From the cell containing the given text, extract its center point as [x, y] coordinate. 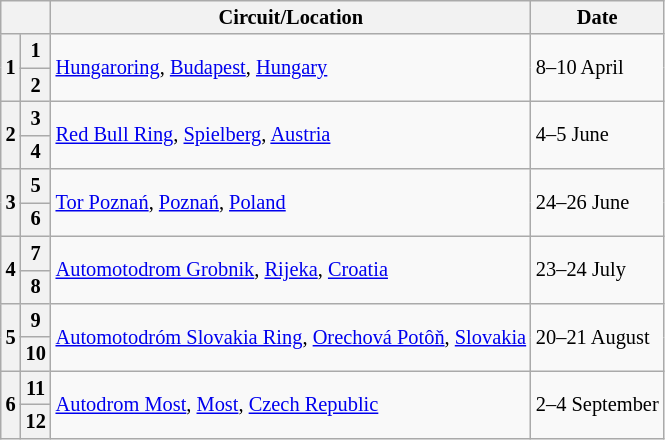
Tor Poznań, Poznań, Poland [291, 202]
23–24 July [598, 270]
8 [36, 287]
Circuit/Location [291, 17]
Automotodróm Slovakia Ring, Orechová Potôň, Slovakia [291, 336]
24–26 June [598, 202]
Automotodrom Grobnik, Rijeka, Croatia [291, 270]
Date [598, 17]
4–5 June [598, 134]
10 [36, 354]
20–21 August [598, 336]
Hungaroring, Budapest, Hungary [291, 68]
2–4 September [598, 404]
7 [36, 253]
Red Bull Ring, Spielberg, Austria [291, 134]
12 [36, 421]
11 [36, 388]
9 [36, 320]
8–10 April [598, 68]
Autodrom Most, Most, Czech Republic [291, 404]
